Search for the cell housing the specified text and yield its [X, Y] center coordinate. 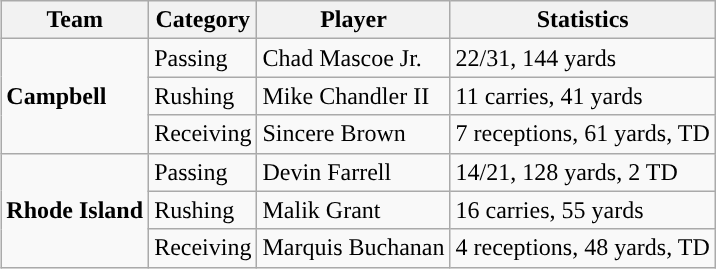
16 carries, 55 yards [582, 210]
Rhode Island [75, 210]
Statistics [582, 20]
Team [75, 20]
Campbell [75, 96]
11 carries, 41 yards [582, 96]
14/21, 128 yards, 2 TD [582, 172]
Devin Farrell [354, 172]
Sincere Brown [354, 134]
22/31, 144 yards [582, 58]
Marquis Buchanan [354, 248]
Chad Mascoe Jr. [354, 58]
Mike Chandler II [354, 96]
4 receptions, 48 yards, TD [582, 248]
Malik Grant [354, 210]
Category [203, 20]
Player [354, 20]
7 receptions, 61 yards, TD [582, 134]
